Search for the cell housing the specified text and yield its [x, y] center coordinate. 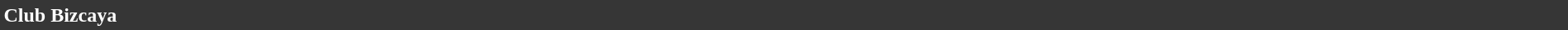
Club Bizcaya [784, 15]
